Locate the cell with the specified text and output its [x, y] center coordinate. 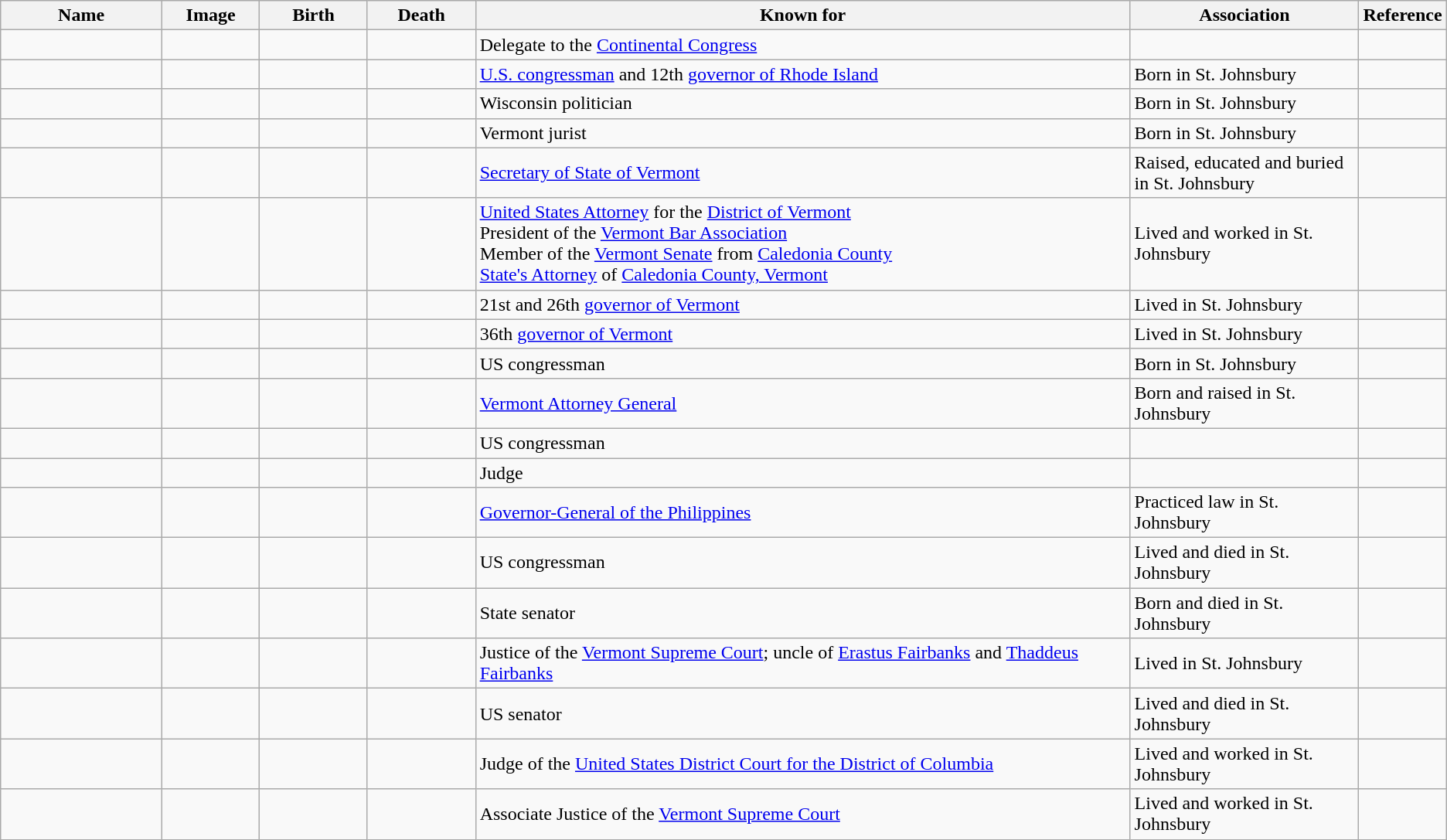
Image [210, 15]
Practiced law in St. Johnsbury [1244, 513]
36th governor of Vermont [802, 334]
Governor-General of the Philippines [802, 513]
Judge of the United States District Court for the District of Columbia [802, 763]
U.S. congressman and 12th governor of Rhode Island [802, 74]
Reference [1402, 15]
Secretary of State of Vermont [802, 173]
Vermont jurist [802, 133]
Association [1244, 15]
Raised, educated and buried in St. Johnsbury [1244, 173]
US senator [802, 714]
Judge [802, 472]
Vermont Attorney General [802, 403]
Delegate to the Continental Congress [802, 45]
Death [421, 15]
21st and 26th governor of Vermont [802, 304]
Associate Justice of the Vermont Supreme Court [802, 814]
Born and raised in St. Johnsbury [1244, 403]
Known for [802, 15]
Birth [314, 15]
Wisconsin politician [802, 104]
State senator [802, 614]
Justice of the Vermont Supreme Court; uncle of Erastus Fairbanks and Thaddeus Fairbanks [802, 663]
Born and died in St. Johnsbury [1244, 614]
Name [82, 15]
